Return the [X, Y] coordinate for the center point of the cell that contains the specified text.  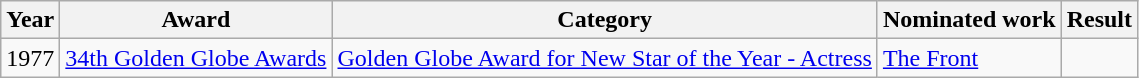
34th Golden Globe Awards [196, 58]
Category [604, 20]
Award [196, 20]
Nominated work [969, 20]
Year [30, 20]
The Front [969, 58]
Result [1099, 20]
Golden Globe Award for New Star of the Year - Actress [604, 58]
1977 [30, 58]
